Search for the cell housing the specified text and yield its (X, Y) center coordinate. 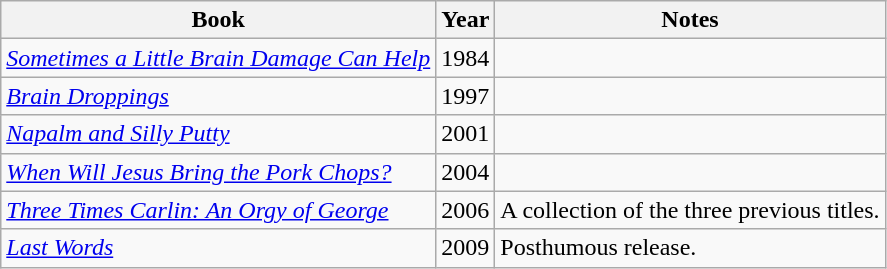
1997 (466, 96)
A collection of the three previous titles. (690, 210)
Notes (690, 20)
When Will Jesus Bring the Pork Chops? (218, 172)
Posthumous release. (690, 248)
Sometimes a Little Brain Damage Can Help (218, 58)
Brain Droppings (218, 96)
Book (218, 20)
2009 (466, 248)
Last Words (218, 248)
Year (466, 20)
1984 (466, 58)
2006 (466, 210)
Three Times Carlin: An Orgy of George (218, 210)
Napalm and Silly Putty (218, 134)
2004 (466, 172)
2001 (466, 134)
